Determine the [X, Y] coordinate at the center of the cell enclosing the given text.  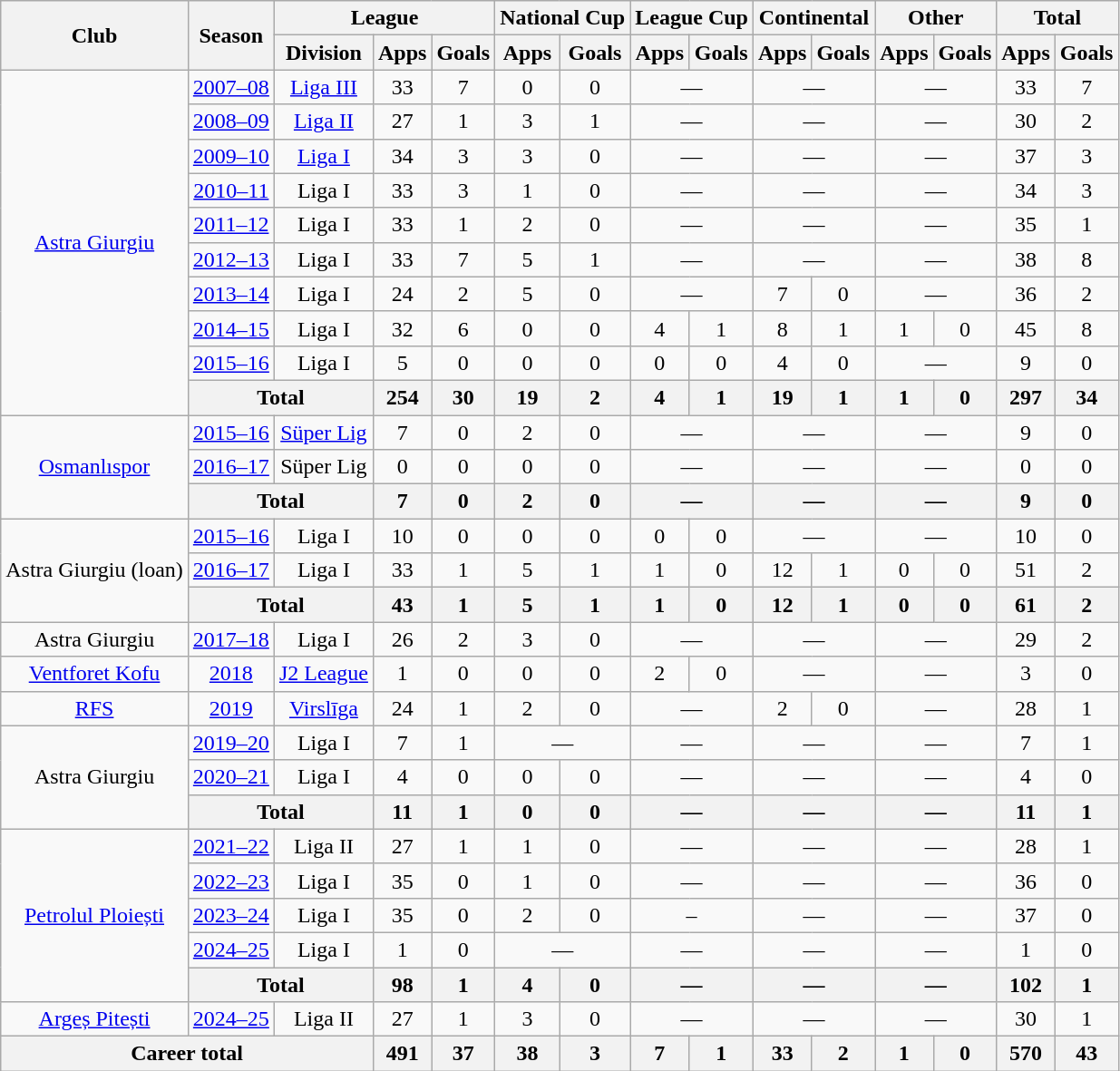
2017–18 [230, 639]
254 [402, 397]
League [385, 18]
2019–20 [230, 743]
2023–24 [230, 915]
Argeș Pitești [94, 1019]
2020–21 [230, 777]
Osmanlıspor [94, 467]
570 [1026, 1054]
Division [323, 53]
League Cup [692, 18]
Season [230, 35]
297 [1026, 397]
Other [936, 18]
2019 [230, 708]
Ventforet Kofu [94, 674]
J2 League [323, 674]
2008–09 [230, 122]
6 [463, 328]
Club [94, 35]
– [692, 915]
2014–15 [230, 328]
Petrolul Ploiești [94, 915]
98 [402, 984]
2011–12 [230, 225]
29 [1026, 639]
2009–10 [230, 156]
National Cup [562, 18]
2022–23 [230, 881]
2012–13 [230, 259]
51 [1026, 570]
Career total [187, 1054]
Virslīga [323, 708]
45 [1026, 328]
RFS [94, 708]
26 [402, 639]
Continental [813, 18]
61 [1026, 605]
32 [402, 328]
Astra Giurgiu (loan) [94, 570]
2018 [230, 674]
2007–08 [230, 87]
491 [402, 1054]
2013–14 [230, 294]
Liga III [323, 87]
102 [1026, 984]
2010–11 [230, 190]
2021–22 [230, 846]
